Capture the cell that displays the provided text and extract its (X, Y) central coordinate. 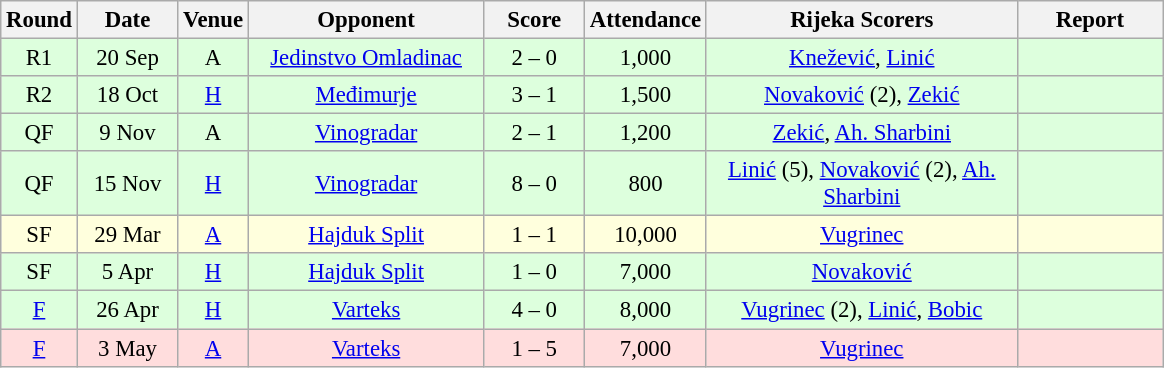
3 – 1 (534, 95)
Venue (214, 20)
Report (1090, 20)
Opponent (366, 20)
1,500 (646, 95)
20 Sep (128, 58)
2 – 0 (534, 58)
Novaković (862, 273)
Knežević, Linić (862, 58)
Novaković (2), Zekić (862, 95)
Linić (5), Novaković (2), Ah. Sharbini (862, 184)
1 – 0 (534, 273)
Vugrinec (2), Linić, Bobic (862, 310)
29 Mar (128, 235)
Jedinstvo Omladinac (366, 58)
Zekić, Ah. Sharbini (862, 133)
Score (534, 20)
Attendance (646, 20)
R2 (39, 95)
1 – 1 (534, 235)
3 May (128, 348)
1,200 (646, 133)
Round (39, 20)
R1 (39, 58)
Rijeka Scorers (862, 20)
1 – 5 (534, 348)
4 – 0 (534, 310)
8,000 (646, 310)
800 (646, 184)
26 Apr (128, 310)
8 – 0 (534, 184)
18 Oct (128, 95)
Međimurje (366, 95)
9 Nov (128, 133)
1,000 (646, 58)
10,000 (646, 235)
15 Nov (128, 184)
5 Apr (128, 273)
Date (128, 20)
2 – 1 (534, 133)
